Identify which cell holds the provided text, then report its (x, y) central coordinate. 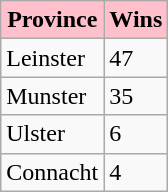
4 (136, 172)
6 (136, 134)
Connacht (52, 172)
Wins (136, 20)
Leinster (52, 58)
Province (52, 20)
47 (136, 58)
Munster (52, 96)
35 (136, 96)
Ulster (52, 134)
